Output the (x, y) coordinate of the center of the cell containing the given text.  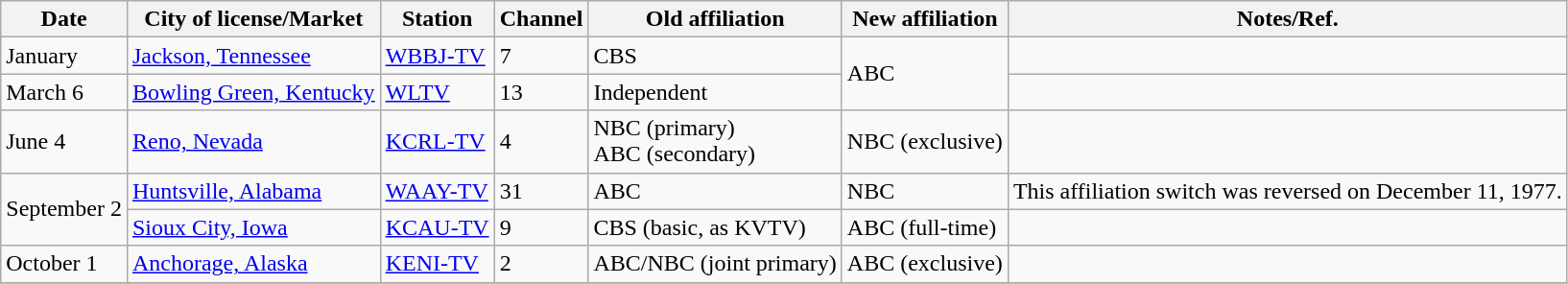
March 6 (64, 92)
Date (64, 19)
4 (541, 142)
ABC (full-time) (925, 227)
CBS (basic, as KVTV) (715, 227)
KCRL-TV (438, 142)
City of license/Market (253, 19)
Anchorage, Alaska (253, 264)
KENI-TV (438, 264)
7 (541, 56)
CBS (715, 56)
June 4 (64, 142)
This affiliation switch was reversed on December 11, 1977. (1288, 191)
Sioux City, Iowa (253, 227)
NBC (primary) ABC (secondary) (715, 142)
31 (541, 191)
NBC (925, 191)
September 2 (64, 209)
Bowling Green, Kentucky (253, 92)
Notes/Ref. (1288, 19)
Reno, Nevada (253, 142)
13 (541, 92)
Jackson, Tennessee (253, 56)
WBBJ-TV (438, 56)
ABC/NBC (joint primary) (715, 264)
NBC (exclusive) (925, 142)
2 (541, 264)
WLTV (438, 92)
Old affiliation (715, 19)
New affiliation (925, 19)
Huntsville, Alabama (253, 191)
KCAU-TV (438, 227)
October 1 (64, 264)
Independent (715, 92)
January (64, 56)
WAAY-TV (438, 191)
9 (541, 227)
Channel (541, 19)
ABC (exclusive) (925, 264)
Station (438, 19)
